Identify which cell holds the provided text, then report its [x, y] central coordinate. 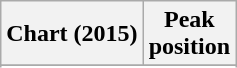
Peakposition [189, 34]
Chart (2015) [72, 34]
